From the cell containing the given text, extract its center point as [x, y] coordinate. 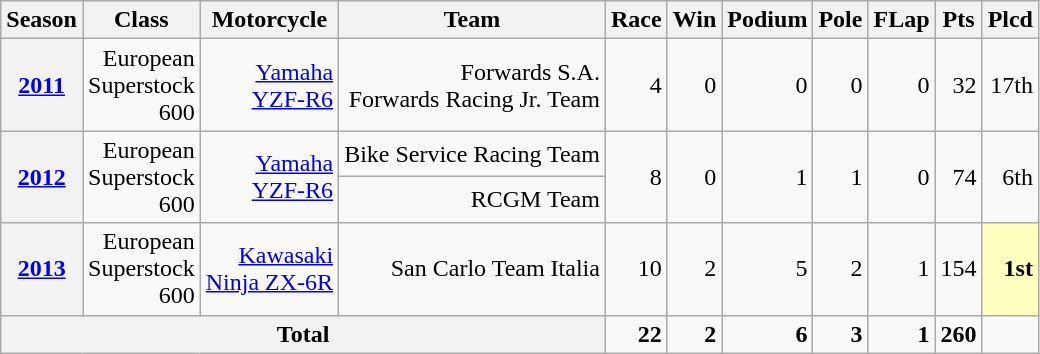
Forwards S.A.Forwards Racing Jr. Team [472, 85]
2012 [42, 177]
Season [42, 20]
3 [840, 334]
1st [1010, 269]
Team [472, 20]
Pole [840, 20]
Motorcycle [269, 20]
32 [958, 85]
4 [636, 85]
KawasakiNinja ZX-6R [269, 269]
154 [958, 269]
San Carlo Team Italia [472, 269]
22 [636, 334]
Plcd [1010, 20]
Bike Service Racing Team [472, 154]
6 [768, 334]
2013 [42, 269]
17th [1010, 85]
6th [1010, 177]
2011 [42, 85]
FLap [902, 20]
10 [636, 269]
Total [304, 334]
5 [768, 269]
Race [636, 20]
Class [141, 20]
Win [694, 20]
RCGM Team [472, 200]
74 [958, 177]
Podium [768, 20]
8 [636, 177]
260 [958, 334]
Pts [958, 20]
